Return [x, y] of the center of cell containing provided text 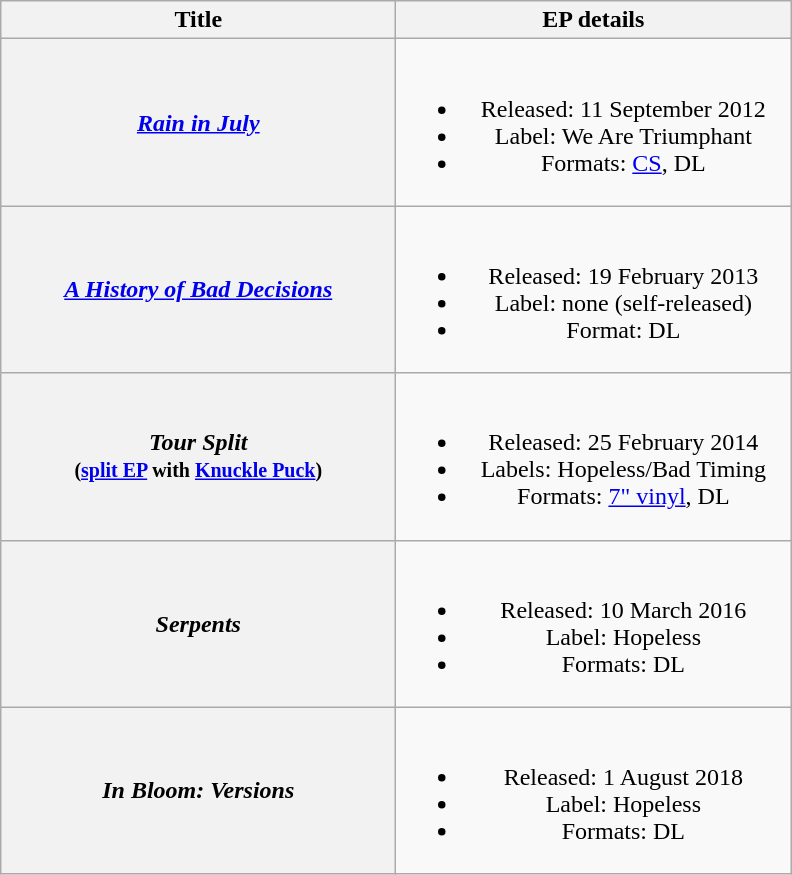
Released: 25 February 2014Labels: Hopeless/Bad TimingFormats: 7" vinyl, DL [594, 456]
EP details [594, 20]
Released: 19 February 2013Label: none (self-released)Format: DL [594, 290]
Released: 10 March 2016Label: HopelessFormats: DL [594, 624]
Serpents [198, 624]
Title [198, 20]
In Bloom: Versions [198, 790]
Rain in July [198, 122]
A History of Bad Decisions [198, 290]
Released: 1 August 2018Label: HopelessFormats: DL [594, 790]
Tour Split(split EP with Knuckle Puck) [198, 456]
Released: 11 September 2012Label: We Are TriumphantFormats: CS, DL [594, 122]
